Search for the cell housing the specified text and yield its (x, y) center coordinate. 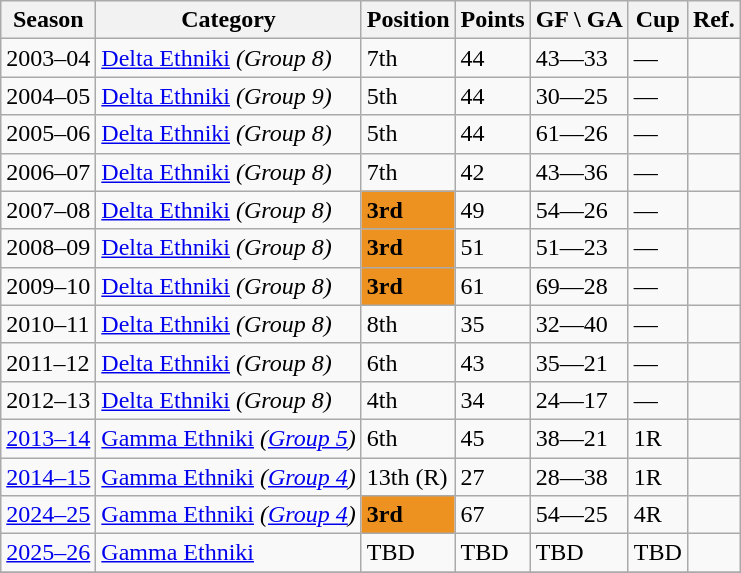
61—26 (579, 134)
Ref. (714, 20)
51 (492, 248)
2003–04 (48, 58)
35—21 (579, 362)
54—25 (579, 515)
2007–08 (48, 210)
32—40 (579, 324)
24—17 (579, 400)
Cup (658, 20)
2004–05 (48, 96)
38—21 (579, 438)
43—36 (579, 172)
35 (492, 324)
27 (492, 477)
2006–07 (48, 172)
Gamma Ethniki (Group 5) (228, 438)
Delta Ethniki (Group 9) (228, 96)
Position (408, 20)
13th (R) (408, 477)
2025–26 (48, 553)
67 (492, 515)
43—33 (579, 58)
51—23 (579, 248)
2011–12 (48, 362)
Gamma Ethniki (228, 553)
8th (408, 324)
49 (492, 210)
2012–13 (48, 400)
Season (48, 20)
42 (492, 172)
43 (492, 362)
61 (492, 286)
2014–15 (48, 477)
54—26 (579, 210)
2013–14 (48, 438)
69—28 (579, 286)
Points (492, 20)
34 (492, 400)
2010–11 (48, 324)
4R (658, 515)
Category (228, 20)
2005–06 (48, 134)
30—25 (579, 96)
45 (492, 438)
4th (408, 400)
GF \ GA (579, 20)
28—38 (579, 477)
2009–10 (48, 286)
2024–25 (48, 515)
2008–09 (48, 248)
